Capture the cell that displays the provided text and extract its (x, y) central coordinate. 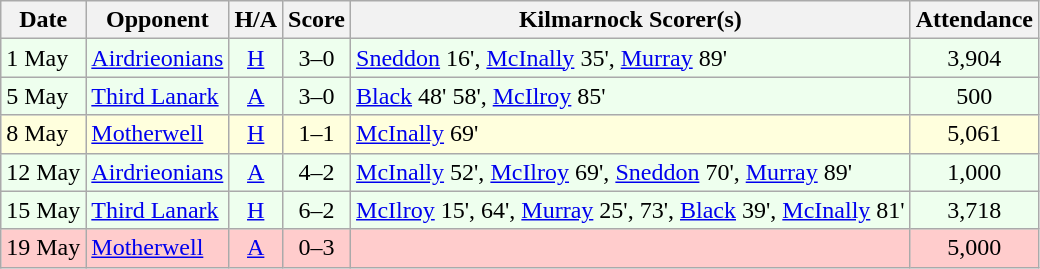
500 (974, 96)
0–3 (317, 248)
Attendance (974, 20)
McInally 52', McIlroy 69', Sneddon 70', Murray 89' (631, 172)
1–1 (317, 134)
4–2 (317, 172)
McInally 69' (631, 134)
1,000 (974, 172)
15 May (44, 210)
5 May (44, 96)
Opponent (158, 20)
McIlroy 15', 64', Murray 25', 73', Black 39', McInally 81' (631, 210)
8 May (44, 134)
H/A (256, 20)
3,718 (974, 210)
Sneddon 16', McInally 35', Murray 89' (631, 58)
19 May (44, 248)
Score (317, 20)
5,061 (974, 134)
12 May (44, 172)
1 May (44, 58)
3,904 (974, 58)
Date (44, 20)
6–2 (317, 210)
Kilmarnock Scorer(s) (631, 20)
5,000 (974, 248)
Black 48' 58', McIlroy 85' (631, 96)
